Identify which cell holds the provided text, then report its [X, Y] central coordinate. 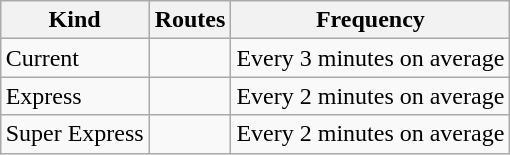
Current [74, 58]
Express [74, 96]
Frequency [370, 20]
Super Express [74, 134]
Kind [74, 20]
Routes [190, 20]
Every 3 minutes on average [370, 58]
